For the text-containing cell, return its midpoint in [X, Y] coordinate format. 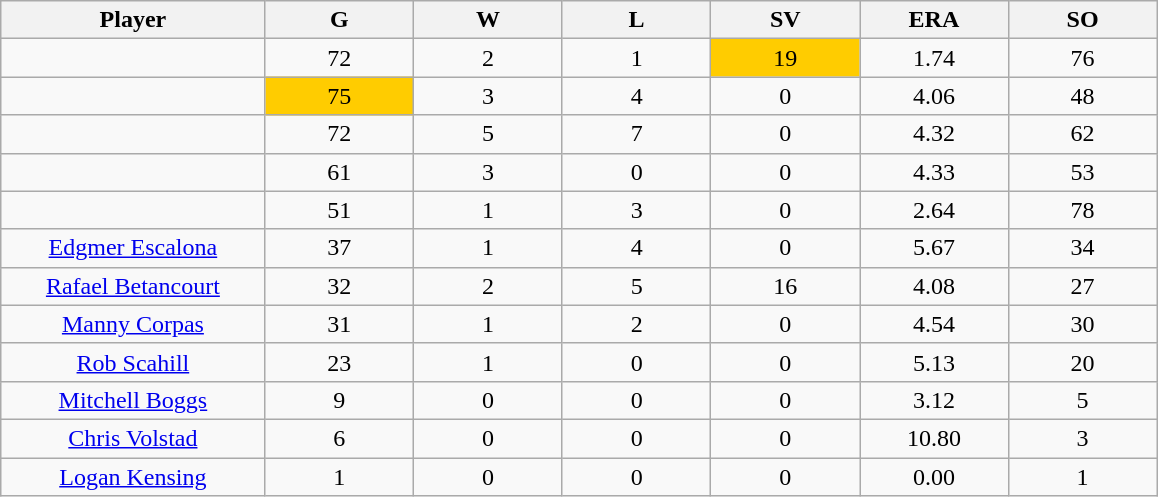
SV [786, 20]
75 [340, 96]
5.13 [934, 362]
Rafael Betancourt [133, 286]
62 [1082, 134]
48 [1082, 96]
32 [340, 286]
51 [340, 210]
61 [340, 172]
5.67 [934, 248]
6 [340, 438]
L [636, 20]
19 [786, 58]
37 [340, 248]
27 [1082, 286]
20 [1082, 362]
30 [1082, 324]
Rob Scahill [133, 362]
7 [636, 134]
W [488, 20]
2.64 [934, 210]
34 [1082, 248]
16 [786, 286]
Player [133, 20]
4.54 [934, 324]
31 [340, 324]
76 [1082, 58]
23 [340, 362]
Edgmer Escalona [133, 248]
78 [1082, 210]
ERA [934, 20]
Manny Corpas [133, 324]
4.08 [934, 286]
0.00 [934, 477]
SO [1082, 20]
G [340, 20]
4.06 [934, 96]
Mitchell Boggs [133, 400]
1.74 [934, 58]
53 [1082, 172]
Chris Volstad [133, 438]
10.80 [934, 438]
4.33 [934, 172]
3.12 [934, 400]
Logan Kensing [133, 477]
4.32 [934, 134]
9 [340, 400]
